Output the [x, y] coordinate of the center of the cell containing the given text.  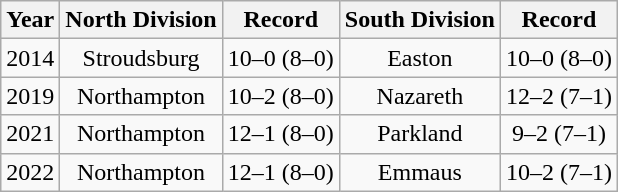
North Division [141, 20]
2022 [30, 172]
10–2 (8–0) [280, 96]
Year [30, 20]
South Division [420, 20]
2021 [30, 134]
Nazareth [420, 96]
Easton [420, 58]
2014 [30, 58]
12–2 (7–1) [558, 96]
Emmaus [420, 172]
10–2 (7–1) [558, 172]
Stroudsburg [141, 58]
2019 [30, 96]
Parkland [420, 134]
9–2 (7–1) [558, 134]
